Return [x, y] of the center of cell containing provided text 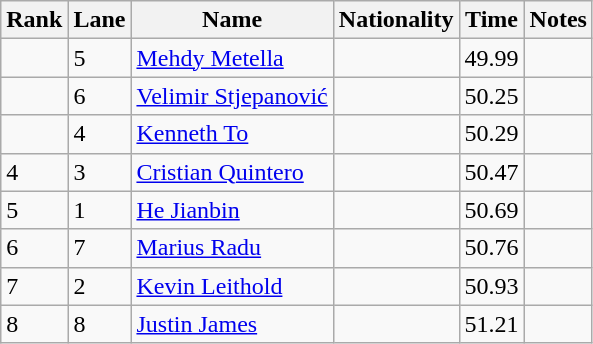
50.69 [492, 210]
51.21 [492, 324]
50.29 [492, 134]
50.76 [492, 248]
Notes [558, 20]
Marius Radu [232, 248]
He Jianbin [232, 210]
Time [492, 20]
Kevin Leithold [232, 286]
Cristian Quintero [232, 172]
Velimir Stjepanović [232, 96]
Nationality [396, 20]
Justin James [232, 324]
2 [100, 286]
Mehdy Metella [232, 58]
50.25 [492, 96]
1 [100, 210]
Lane [100, 20]
50.47 [492, 172]
Kenneth To [232, 134]
Name [232, 20]
Rank [34, 20]
50.93 [492, 286]
3 [100, 172]
49.99 [492, 58]
